Locate the cell with the specified text and output its [X, Y] center coordinate. 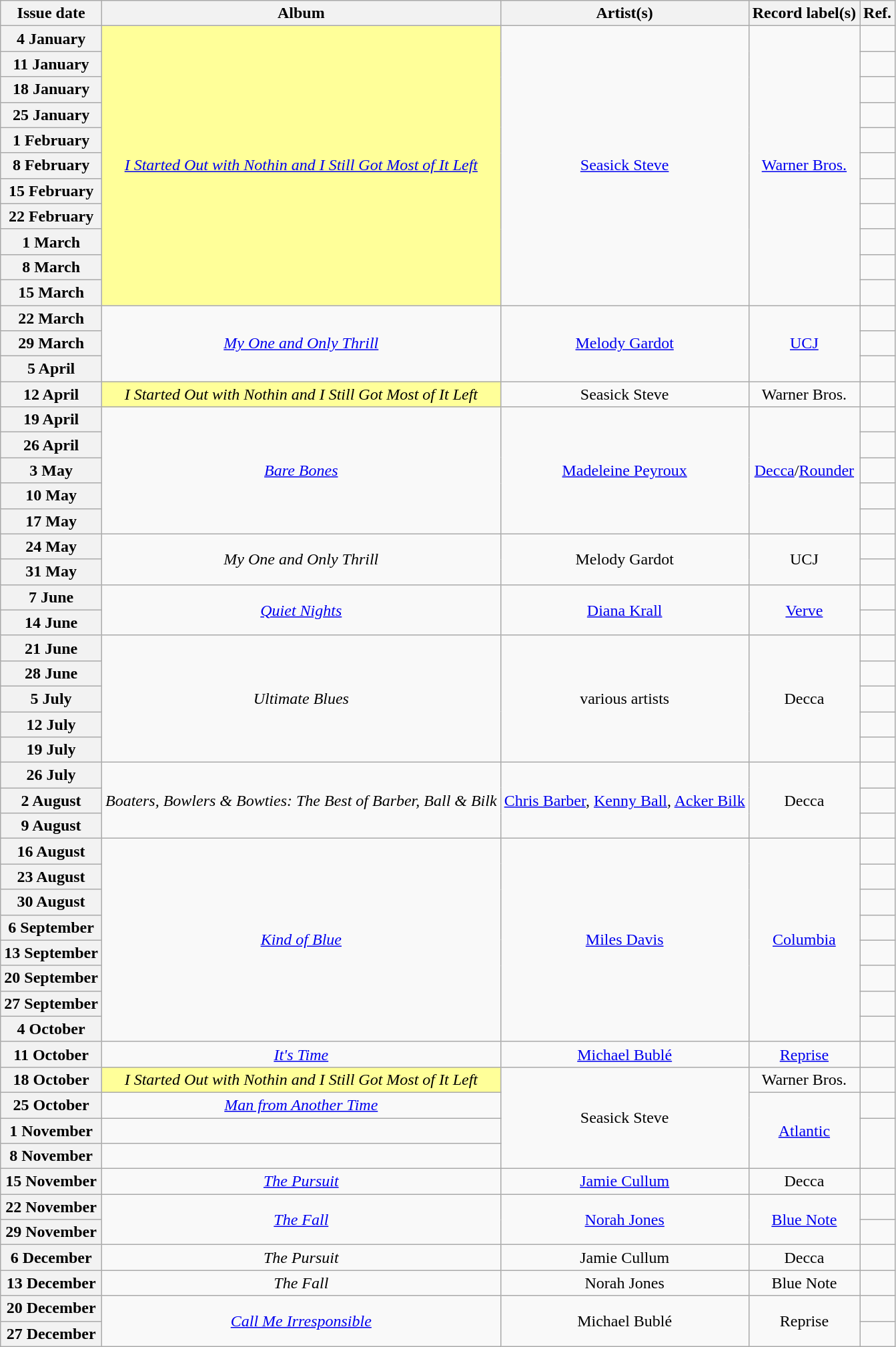
26 July [51, 775]
Ultimate Blues [301, 699]
4 October [51, 1029]
20 September [51, 978]
11 January [51, 64]
Kind of Blue [301, 940]
25 January [51, 115]
17 May [51, 521]
31 May [51, 572]
10 May [51, 496]
4 January [51, 39]
3 May [51, 470]
24 May [51, 546]
15 March [51, 292]
Quiet Nights [301, 610]
29 March [51, 344]
1 March [51, 242]
1 February [51, 140]
20 December [51, 1308]
Decca/Rounder [804, 470]
Verve [804, 610]
Album [301, 13]
8 November [51, 1156]
19 April [51, 420]
Man from Another Time [301, 1105]
various artists [624, 699]
15 February [51, 191]
Columbia [804, 940]
Ref. [878, 13]
Bare Bones [301, 470]
Miles Davis [624, 940]
19 July [51, 750]
Call Me Irresponsible [301, 1321]
8 February [51, 165]
Madeleine Peyroux [624, 470]
28 June [51, 673]
Artist(s) [624, 13]
27 December [51, 1334]
25 October [51, 1105]
Diana Krall [624, 610]
13 September [51, 953]
Issue date [51, 13]
14 June [51, 622]
22 February [51, 216]
18 January [51, 89]
12 July [51, 724]
5 July [51, 699]
15 November [51, 1182]
It's Time [301, 1054]
Boaters, Bowlers & Bowties: The Best of Barber, Ball & Bilk [301, 801]
9 August [51, 826]
29 November [51, 1232]
5 April [51, 369]
30 August [51, 902]
27 September [51, 1003]
26 April [51, 445]
16 August [51, 851]
23 August [51, 877]
12 April [51, 394]
7 June [51, 597]
22 March [51, 318]
13 December [51, 1283]
1 November [51, 1131]
22 November [51, 1207]
8 March [51, 267]
21 June [51, 648]
11 October [51, 1054]
6 September [51, 927]
2 August [51, 801]
Atlantic [804, 1130]
Chris Barber, Kenny Ball, Acker Bilk [624, 801]
18 October [51, 1079]
6 December [51, 1258]
Record label(s) [804, 13]
